From the cell containing the given text, extract its center point as [X, Y] coordinate. 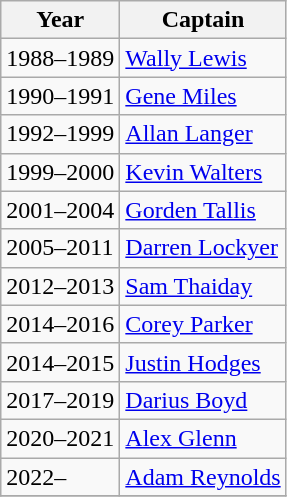
2014–2015 [60, 362]
2020–2021 [60, 438]
2022– [60, 477]
Sam Thaiday [203, 286]
2012–2013 [60, 286]
1990–1991 [60, 96]
Gorden Tallis [203, 210]
2017–2019 [60, 400]
Year [60, 20]
2005–2011 [60, 248]
2001–2004 [60, 210]
Allan Langer [203, 134]
Wally Lewis [203, 58]
Adam Reynolds [203, 477]
1999–2000 [60, 172]
1988–1989 [60, 58]
Justin Hodges [203, 362]
Darius Boyd [203, 400]
2014–2016 [60, 324]
Corey Parker [203, 324]
Kevin Walters [203, 172]
Darren Lockyer [203, 248]
Gene Miles [203, 96]
Alex Glenn [203, 438]
Captain [203, 20]
1992–1999 [60, 134]
